Provide the [X, Y] coordinate of the cell's center where the given text is located.  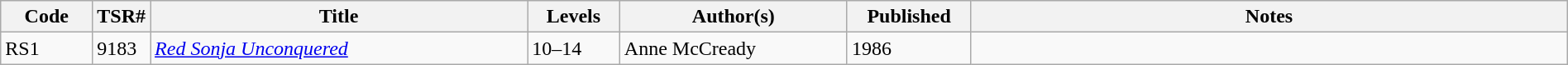
10–14 [574, 48]
Red Sonja Unconquered [339, 48]
RS1 [46, 48]
TSR# [122, 17]
9183 [122, 48]
Notes [1269, 17]
Levels [574, 17]
Author(s) [733, 17]
Published [908, 17]
Code [46, 17]
Title [339, 17]
Anne McCready [733, 48]
1986 [908, 48]
